Determine the [X, Y] coordinate at the center of the cell enclosing the given text.  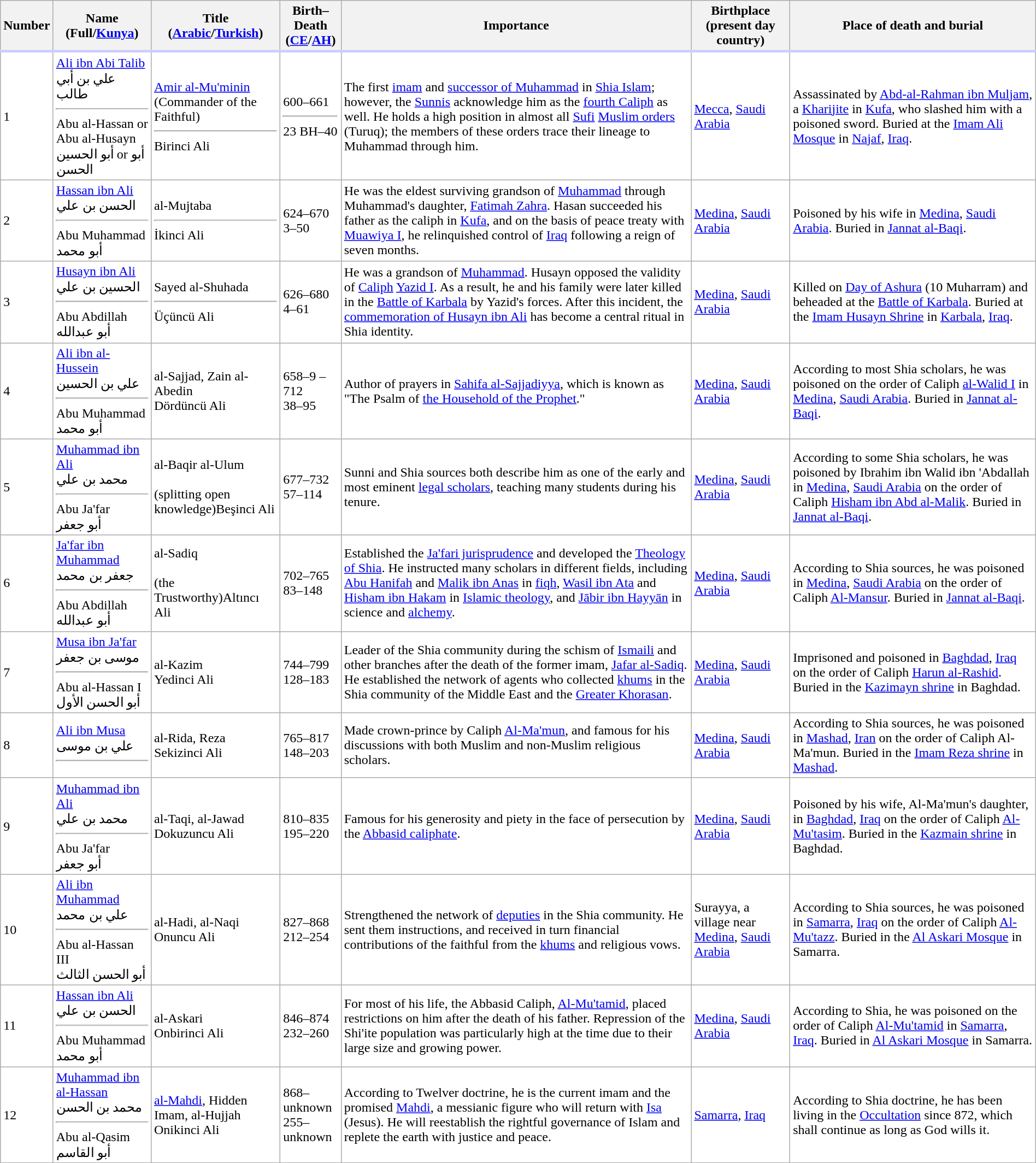
Musa ibn Ja'farموسی بن جعفرAbu al-Hassan Iأبو الحسن الأول [102, 672]
al-KazimYedinci Ali [215, 672]
Poisoned by his wife, Al-Ma'mun's daughter, in Baghdad, Iraq on the order of Caliph Al-Mu'tasim. Buried in the Kazmain shrine in Baghdad. [913, 826]
According to Shia sources, he was poisoned in Mashad, Iran on the order of Caliph Al-Ma'mun. Buried in the Imam Reza shrine in Mashad. [913, 745]
10 [27, 929]
Famous for his generosity and piety in the face of persecution by the Abbasid caliphate. [516, 826]
Sayed al-ShuhadaÜçüncü Ali [215, 302]
677–73257–114 [311, 487]
Birthplace (present day country) [741, 26]
Ali ibn Musaعلي بن موسی [102, 745]
Ali ibn Abi Talibعلي بن أبي طالبAbu al-Hassan or Abu al-Husayn أبو الحسین or أبو الحسن [102, 116]
Mecca, Saudi Arabia [741, 116]
Name(Full/Kunya) [102, 26]
Birth–Death(CE/AH) [311, 26]
744–799128–183 [311, 672]
868–unknown255–unknown [311, 1115]
Number [27, 26]
According to Shia doctrine, he has been living in the Occultation since 872, which shall continue as long as God wills it. [913, 1115]
al-Baqir al-Ulum(splitting open knowledge)Beşinci Ali [215, 487]
8 [27, 745]
626–6804–61 [311, 302]
Samarra, Iraq [741, 1115]
827–868212–254 [311, 929]
765–817148–203 [311, 745]
al-Sadiq(the Trustworthy)Altıncı Ali [215, 583]
Muhammad ibn al-Hassanمحمد بن الحسنAbu al-Qasimأبو القاسم [102, 1115]
658–9 – 71238–95 [311, 391]
4 [27, 391]
al-Taqi, al-JawadDokuzuncu Ali [215, 826]
According to Shia sources, he was poisoned in Samarra, Iraq on the order of Caliph Al-Mu'tazz. Buried in the Al Askari Mosque in Samarra. [913, 929]
According to most Shia scholars, he was poisoned on the order of Caliph al-Walid I in Medina, Saudi Arabia. Buried in Jannat al-Baqi. [913, 391]
al-Sajjad, Zain al-AbedinDördüncü Ali [215, 391]
According to Shia, he was poisoned on the order of Caliph Al-Mu'tamid in Samarra, Iraq. Buried in Al Askari Mosque in Samarra. [913, 1025]
Assassinated by Abd-al-Rahman ibn Muljam, a Kharijite in Kufa, who slashed him with a poisoned sword. Buried at the Imam Ali Mosque in Najaf, Iraq. [913, 116]
9 [27, 826]
2 [27, 221]
Husayn ibn Aliالحسین بن عليAbu Abdillahأبو عبدالله [102, 302]
1 [27, 116]
Amir al-Mu'minin(Commander of the Faithful)Birinci Ali [215, 116]
624–6703–50 [311, 221]
Poisoned by his wife in Medina, Saudi Arabia. Buried in Jannat al-Baqi. [913, 221]
al-Mahdi, Hidden Imam, al-HujjahOnikinci Ali [215, 1115]
al-Mujtabaİkinci Ali [215, 221]
3 [27, 302]
11 [27, 1025]
al-Rida, RezaSekizinci Ali [215, 745]
Surayya, a village near Medina, Saudi Arabia [741, 929]
702–76583–148 [311, 583]
Ali ibn al-Husseinعلي بن الحسینAbu Muhammadأبو محمد [102, 391]
al-Hadi, al-NaqiOnuncu Ali [215, 929]
5 [27, 487]
600–66123 BH–40 [311, 116]
Made crown-prince by Caliph Al-Ma'mun, and famous for his discussions with both Muslim and non-Muslim religious scholars. [516, 745]
Killed on Day of Ashura (10 Muharram) and beheaded at the Battle of Karbala. Buried at the Imam Husayn Shrine in Karbala, Iraq. [913, 302]
Importance [516, 26]
846–874232–260 [311, 1025]
12 [27, 1115]
7 [27, 672]
Author of prayers in Sahifa al-Sajjadiyya, which is known as "The Psalm of the Household of the Prophet." [516, 391]
Place of death and burial [913, 26]
Sunni and Shia sources both describe him as one of the early and most eminent legal scholars, teaching many students during his tenure. [516, 487]
Ali ibn Muhammadعلي بن محمدAbu al-Hassan IIIأبو الحسن الثالث [102, 929]
According to Shia sources, he was poisoned in Medina, Saudi Arabia on the order of Caliph Al-Mansur. Buried in Jannat al-Baqi. [913, 583]
Imprisoned and poisoned in Baghdad, Iraq on the order of Caliph Harun al-Rashid. Buried in the Kazimayn shrine in Baghdad. [913, 672]
Title(Arabic/Turkish) [215, 26]
810–835195–220 [311, 826]
Ja'far ibn Muhammadجعفر بن محمدAbu Abdillahأبو عبدالله [102, 583]
al-AskariOnbirinci Ali [215, 1025]
6 [27, 583]
